Determine the [X, Y] coordinate at the center of the cell enclosing the given text.  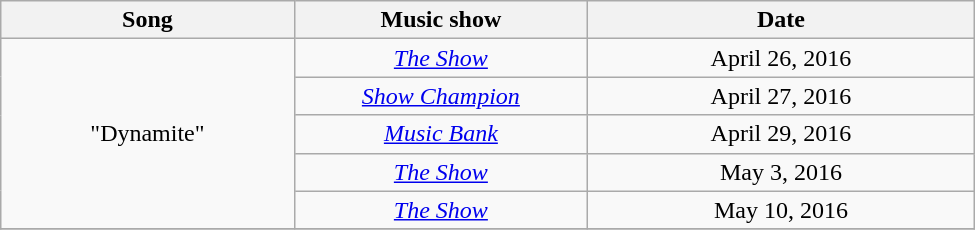
April 27, 2016 [782, 96]
April 26, 2016 [782, 58]
Song [148, 20]
May 10, 2016 [782, 210]
May 3, 2016 [782, 172]
Show Champion [440, 96]
Music Bank [440, 134]
Date [782, 20]
"Dynamite" [148, 134]
April 29, 2016 [782, 134]
Music show [440, 20]
